Find where the given text appears and provide that cell's center as (x, y) coordinate. 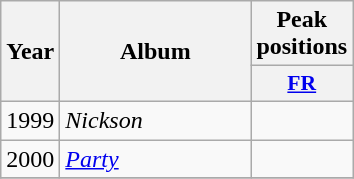
1999 (30, 120)
2000 (30, 159)
Party (156, 159)
Nickson (156, 120)
FR (302, 84)
Album (156, 52)
Year (30, 52)
Peak positions (302, 34)
